Capture the cell that displays the provided text and extract its [X, Y] central coordinate. 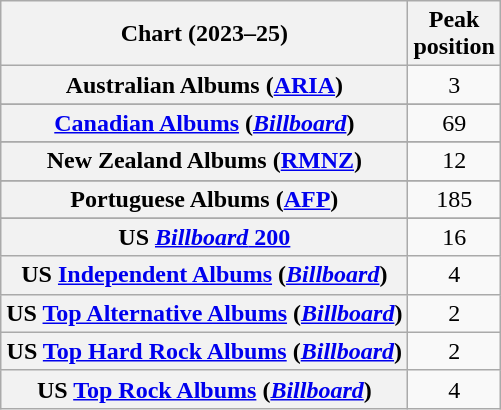
US Billboard 200 [204, 237]
US Top Rock Albums (Billboard) [204, 389]
US Top Hard Rock Albums (Billboard) [204, 351]
US Top Alternative Albums (Billboard) [204, 313]
Canadian Albums (Billboard) [204, 123]
Peakposition [454, 34]
16 [454, 237]
185 [454, 199]
12 [454, 161]
3 [454, 85]
New Zealand Albums (RMNZ) [204, 161]
Chart (2023–25) [204, 34]
69 [454, 123]
Australian Albums (ARIA) [204, 85]
Portuguese Albums (AFP) [204, 199]
US Independent Albums (Billboard) [204, 275]
